Find where the given text appears and provide that cell's center as [x, y] coordinate. 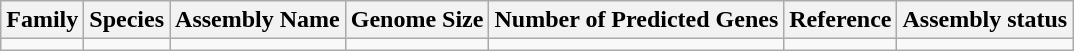
Species [127, 20]
Assembly Name [258, 20]
Reference [840, 20]
Genome Size [417, 20]
Family [42, 20]
Assembly status [985, 20]
Number of Predicted Genes [636, 20]
